Determine the (x, y) coordinate at the center of the cell enclosing the given text.  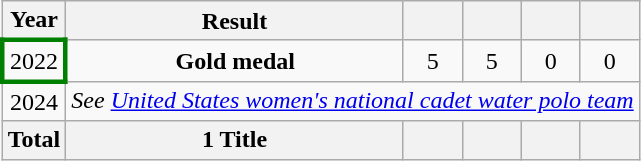
Total (34, 140)
2022 (34, 60)
Gold medal (234, 60)
Year (34, 21)
Result (234, 21)
1 Title (234, 140)
2024 (34, 101)
See United States women's national cadet water polo team (352, 101)
